Identify which cell holds the provided text, then report its (X, Y) central coordinate. 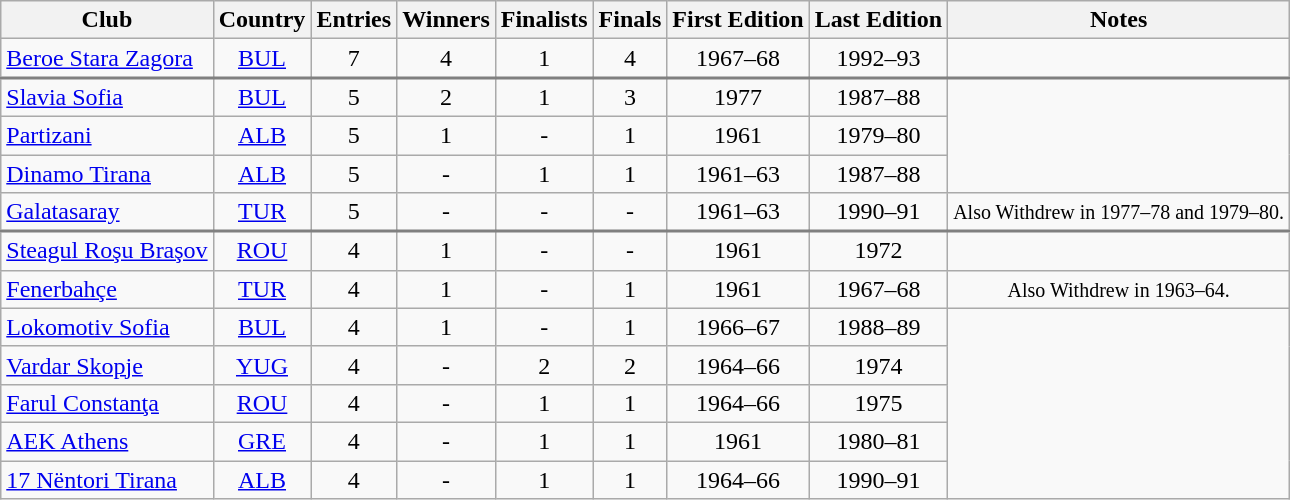
Galatasaray (107, 212)
1988–89 (878, 327)
Lokomotiv Sofia (107, 327)
Partizani (107, 135)
Country (262, 20)
Vardar Skopje (107, 365)
Entries (354, 20)
1974 (878, 365)
Also Withdrew in 1963–64. (1119, 289)
Last Edition (878, 20)
Winners (446, 20)
Finalists (544, 20)
1972 (878, 250)
1977 (738, 98)
Farul Constanţa (107, 403)
17 Nëntori Tirana (107, 479)
AEK Athens (107, 441)
Notes (1119, 20)
3 (630, 98)
Steagul Roşu Braşov (107, 250)
7 (354, 58)
Club (107, 20)
YUG (262, 365)
First Edition (738, 20)
Dinamo Tirana (107, 173)
GRE (262, 441)
Also Withdrew in 1977–78 and 1979–80. (1119, 212)
1980–81 (878, 441)
Finals (630, 20)
Slavia Sofia (107, 98)
1979–80 (878, 135)
Fenerbahçe (107, 289)
1966–67 (738, 327)
1992–93 (878, 58)
1975 (878, 403)
Beroe Stara Zagora (107, 58)
